Detect which cell encompasses the target text, then output its (X, Y) center coordinate. 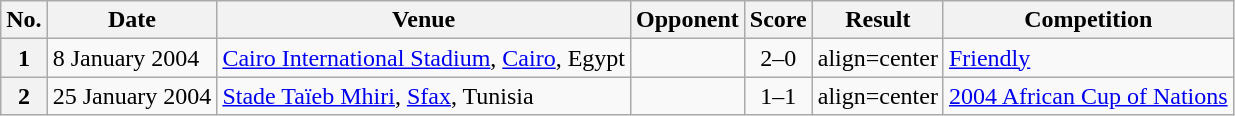
Opponent (688, 20)
Venue (424, 20)
2 (24, 96)
Competition (1088, 20)
No. (24, 20)
1 (24, 58)
25 January 2004 (132, 96)
8 January 2004 (132, 58)
Result (878, 20)
2–0 (778, 58)
2004 African Cup of Nations (1088, 96)
Date (132, 20)
Cairo International Stadium, Cairo, Egypt (424, 58)
Stade Taïeb Mhiri, Sfax, Tunisia (424, 96)
1–1 (778, 96)
Friendly (1088, 58)
Score (778, 20)
